For the text-containing cell, return its midpoint in [x, y] coordinate format. 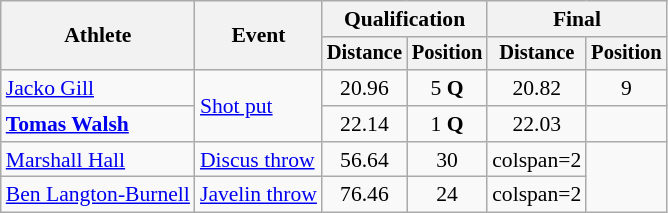
Qualification [404, 19]
22.03 [536, 124]
Final [576, 19]
5 Q [447, 88]
9 [626, 88]
1 Q [447, 124]
Javelin throw [258, 195]
20.82 [536, 88]
22.14 [364, 124]
30 [447, 160]
56.64 [364, 160]
Jacko Gill [98, 88]
Tomas Walsh [98, 124]
Marshall Hall [98, 160]
20.96 [364, 88]
Event [258, 36]
24 [447, 195]
Shot put [258, 106]
Discus throw [258, 160]
Ben Langton-Burnell [98, 195]
76.46 [364, 195]
Athlete [98, 36]
